Extract the [x, y] coordinate from the center of the cell holding the provided text.  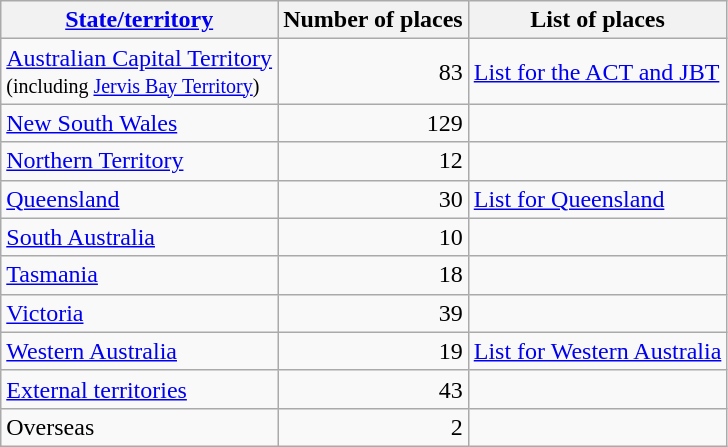
State/territory [140, 20]
129 [374, 123]
2 [374, 427]
New South Wales [140, 123]
19 [374, 351]
10 [374, 237]
Victoria [140, 313]
List for Queensland [598, 199]
Northern Territory [140, 161]
List for Western Australia [598, 351]
List of places [598, 20]
Number of places [374, 20]
Overseas [140, 427]
Tasmania [140, 275]
30 [374, 199]
83 [374, 72]
43 [374, 389]
Western Australia [140, 351]
Queensland [140, 199]
39 [374, 313]
List for the ACT and JBT [598, 72]
12 [374, 161]
South Australia [140, 237]
Australian Capital Territory(including Jervis Bay Territory) [140, 72]
External territories [140, 389]
18 [374, 275]
